Detect which cell encompasses the target text, then output its [X, Y] center coordinate. 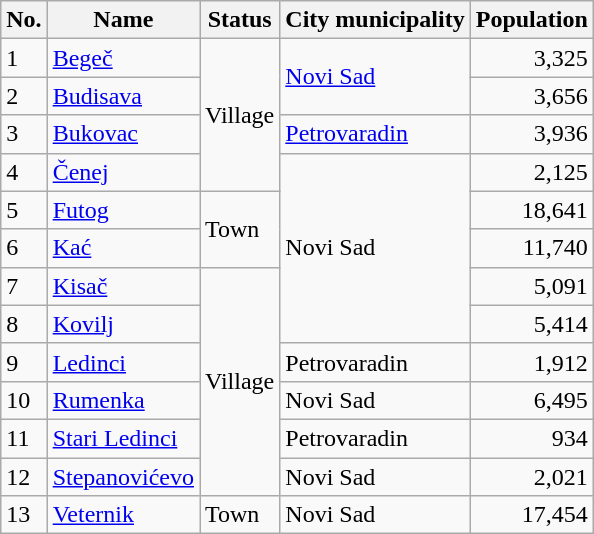
Begeč [123, 58]
934 [532, 438]
Čenej [123, 172]
Name [123, 20]
No. [24, 20]
2,125 [532, 172]
6 [24, 248]
18,641 [532, 210]
Ledinci [123, 362]
3,656 [532, 96]
13 [24, 515]
Budisava [123, 96]
2 [24, 96]
4 [24, 172]
17,454 [532, 515]
Veternik [123, 515]
7 [24, 286]
5,414 [532, 324]
5,091 [532, 286]
3,936 [532, 134]
1 [24, 58]
Futog [123, 210]
11,740 [532, 248]
Rumenka [123, 400]
10 [24, 400]
3,325 [532, 58]
Status [240, 20]
Kać [123, 248]
8 [24, 324]
Population [532, 20]
6,495 [532, 400]
9 [24, 362]
Kovilj [123, 324]
3 [24, 134]
Bukovac [123, 134]
Stari Ledinci [123, 438]
1,912 [532, 362]
5 [24, 210]
Kisač [123, 286]
11 [24, 438]
Stepanovićevo [123, 477]
2,021 [532, 477]
12 [24, 477]
City municipality [375, 20]
